Extract the [X, Y] coordinate from the center of the cell holding the provided text.  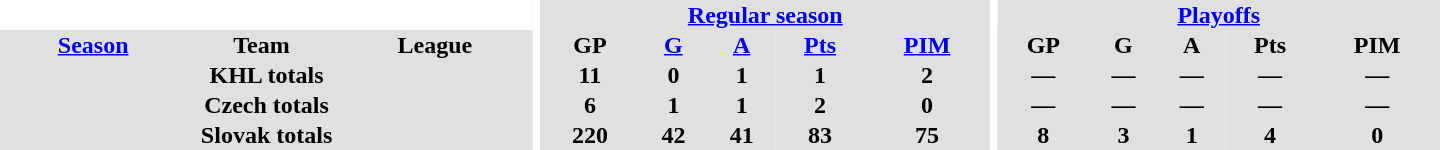
8 [1043, 135]
3 [1123, 135]
75 [927, 135]
Regular season [766, 15]
11 [590, 75]
4 [1270, 135]
Playoffs [1218, 15]
Team [261, 45]
83 [820, 135]
Slovak totals [266, 135]
KHL totals [266, 75]
Season [93, 45]
41 [742, 135]
League [435, 45]
220 [590, 135]
6 [590, 105]
42 [673, 135]
Czech totals [266, 105]
